From the cell containing the given text, extract its center point as [x, y] coordinate. 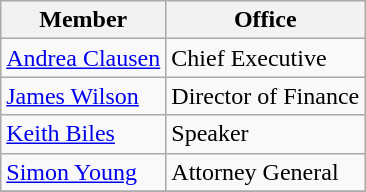
Director of Finance [266, 96]
Simon Young [84, 172]
Attorney General [266, 172]
Keith Biles [84, 134]
Office [266, 20]
Member [84, 20]
James Wilson [84, 96]
Speaker [266, 134]
Chief Executive [266, 58]
Andrea Clausen [84, 58]
